Search for the cell housing the specified text and yield its (X, Y) center coordinate. 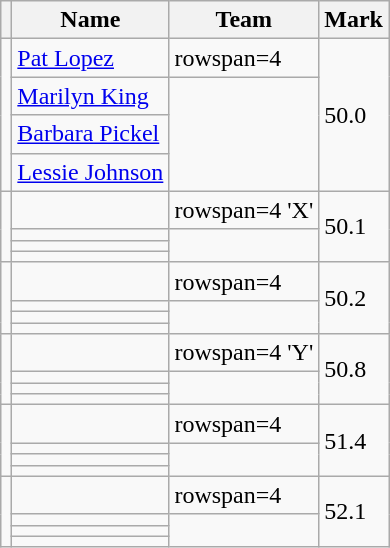
50.0 (354, 115)
52.1 (354, 512)
Lessie Johnson (90, 172)
50.2 (354, 298)
Name (90, 20)
Pat Lopez (90, 58)
51.4 (354, 440)
50.1 (354, 226)
rowspan=4 'X' (244, 210)
Marilyn King (90, 96)
Mark (354, 20)
50.8 (354, 370)
Team (244, 20)
Barbara Pickel (90, 134)
rowspan=4 'Y' (244, 353)
